Search for the cell housing the specified text and yield its (x, y) center coordinate. 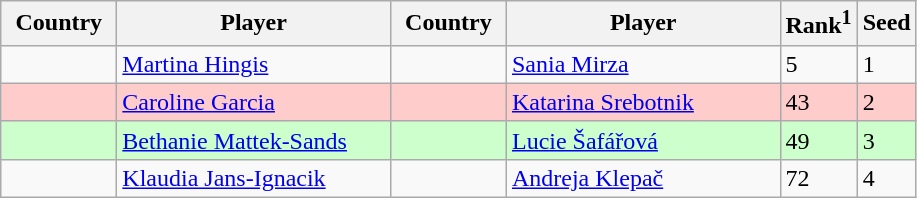
Seed (886, 24)
43 (818, 102)
Martina Hingis (254, 64)
Sania Mirza (643, 64)
Katarina Srebotnik (643, 102)
72 (818, 178)
4 (886, 178)
Klaudia Jans-Ignacik (254, 178)
Lucie Šafářová (643, 140)
2 (886, 102)
Andreja Klepač (643, 178)
Bethanie Mattek-Sands (254, 140)
5 (818, 64)
Rank1 (818, 24)
3 (886, 140)
1 (886, 64)
49 (818, 140)
Caroline Garcia (254, 102)
